Identify which cell holds the provided text, then report its (X, Y) central coordinate. 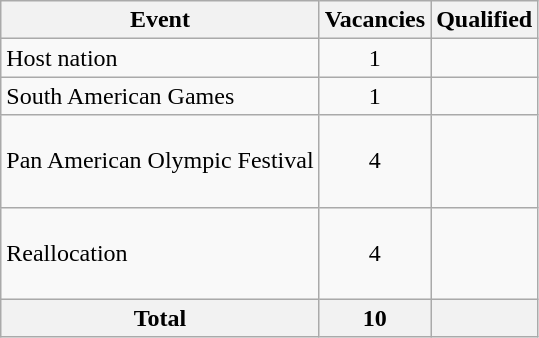
Pan American Olympic Festival (160, 161)
Host nation (160, 58)
South American Games (160, 96)
Event (160, 20)
Total (160, 318)
Qualified (484, 20)
Reallocation (160, 253)
Vacancies (375, 20)
10 (375, 318)
